Locate the cell with the specified text and output its (X, Y) center coordinate. 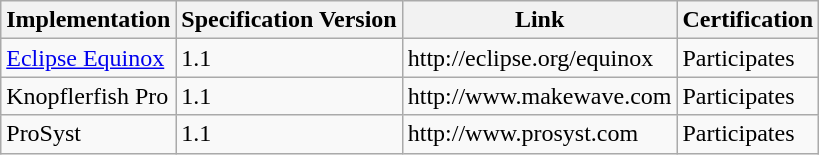
Certification (748, 20)
http://eclipse.org/equinox (540, 58)
http://www.prosyst.com (540, 134)
Link (540, 20)
Eclipse Equinox (88, 58)
Implementation (88, 20)
Knopflerfish Pro (88, 96)
http://www.makewave.com (540, 96)
Specification Version (289, 20)
ProSyst (88, 134)
